Find where the given text appears and provide that cell's center as (X, Y) coordinate. 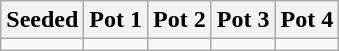
Pot 1 (116, 20)
Pot 2 (180, 20)
Pot 4 (307, 20)
Seeded (42, 20)
Pot 3 (243, 20)
